Pinpoint the cell where the given text exists, returning its [X, Y] midpoint coordinate. 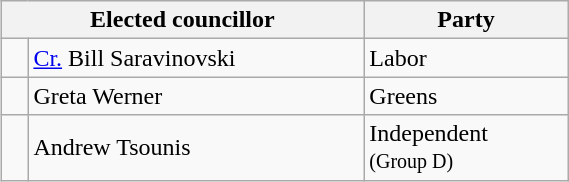
Greens [466, 96]
Independent (Group D) [466, 148]
Labor [466, 58]
Party [466, 20]
Elected councillor [182, 20]
Greta Werner [196, 96]
Andrew Tsounis [196, 148]
Cr. Bill Saravinovski [196, 58]
